Find where the given text appears and provide that cell's center as [x, y] coordinate. 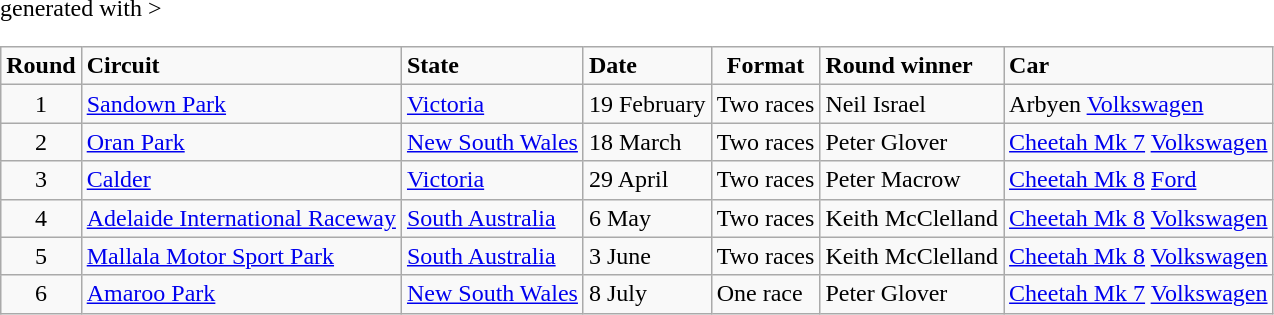
Arbyen Volkswagen [1139, 104]
6 [41, 294]
Peter Macrow [912, 180]
Circuit [241, 66]
Date [647, 66]
1 [41, 104]
Calder [241, 180]
6 May [647, 218]
Adelaide International Raceway [241, 218]
29 April [647, 180]
2 [41, 142]
Round winner [912, 66]
5 [41, 256]
Amaroo Park [241, 294]
Oran Park [241, 142]
Round [41, 66]
State [492, 66]
Sandown Park [241, 104]
4 [41, 218]
Car [1139, 66]
8 July [647, 294]
19 February [647, 104]
Format [766, 66]
Neil Israel [912, 104]
Mallala Motor Sport Park [241, 256]
18 March [647, 142]
One race [766, 294]
Cheetah Mk 8 Ford [1139, 180]
3 [41, 180]
3 June [647, 256]
